Search for the cell housing the specified text and yield its (X, Y) center coordinate. 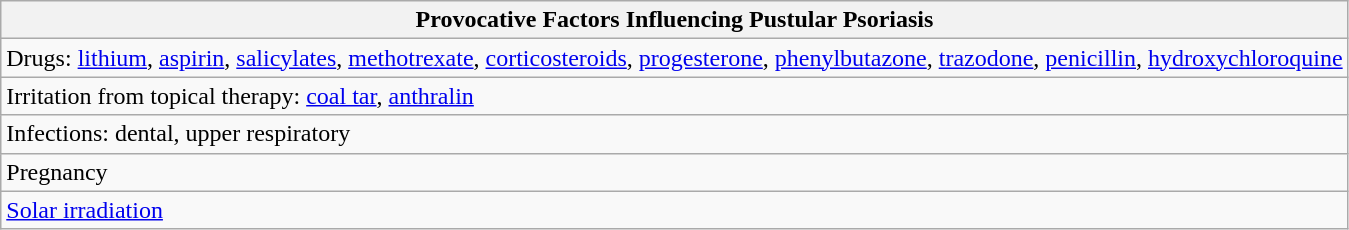
Pregnancy (674, 172)
Provocative Factors Influencing Pustular Psoriasis (674, 20)
Irritation from topical therapy: coal tar, anthralin (674, 96)
Drugs: lithium, aspirin, salicylates, methotrexate, corticosteroids, progesterone, phenylbutazone, trazodone, penicillin, hydroxychloroquine (674, 58)
Solar irradiation (674, 210)
Infections: dental, upper respiratory (674, 134)
